For the text-containing cell, return its midpoint in [x, y] coordinate format. 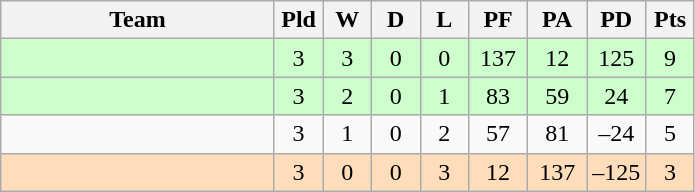
5 [670, 134]
W [348, 20]
Team [138, 20]
7 [670, 96]
24 [616, 96]
57 [498, 134]
125 [616, 58]
PF [498, 20]
81 [558, 134]
L [444, 20]
–24 [616, 134]
Pts [670, 20]
9 [670, 58]
Pld [298, 20]
PD [616, 20]
59 [558, 96]
PA [558, 20]
D [396, 20]
–125 [616, 172]
83 [498, 96]
